Determine the (X, Y) coordinate at the center of the cell enclosing the given text.  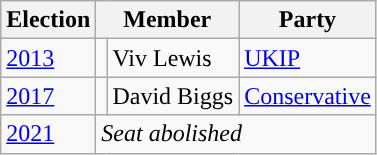
UKIP (308, 58)
2013 (48, 58)
2021 (48, 134)
Member (168, 20)
2017 (48, 96)
Conservative (308, 96)
Election (48, 20)
Seat abolished (236, 134)
Viv Lewis (173, 58)
Party (308, 20)
David Biggs (173, 96)
